From the cell containing the given text, extract its center point as [X, Y] coordinate. 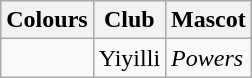
Powers [209, 58]
Club [129, 20]
Colours [47, 20]
Mascot [209, 20]
Yiyilli [129, 58]
